Determine the [x, y] coordinate at the center of the cell enclosing the given text.  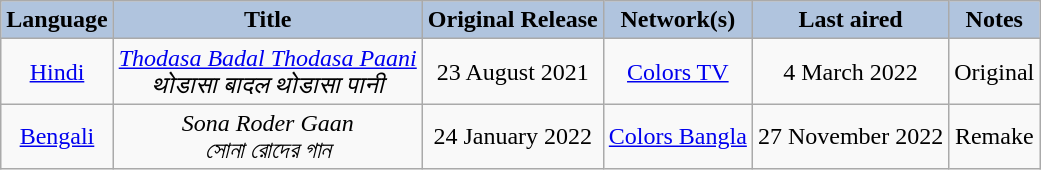
Remake [994, 136]
Original Release [512, 20]
Thodasa Badal Thodasa Paani थोडासा बादल थोडासा पानी [268, 72]
Colors TV [678, 72]
Colors Bangla [678, 136]
Original [994, 72]
Notes [994, 20]
4 March 2022 [850, 72]
Last aired [850, 20]
Network(s) [678, 20]
23 August 2021 [512, 72]
27 November 2022 [850, 136]
Title [268, 20]
Hindi [57, 72]
Sona Roder Gaan সোনা রোদের গান [268, 136]
24 January 2022 [512, 136]
Bengali [57, 136]
Language [57, 20]
